For the text-containing cell, return its midpoint in [X, Y] coordinate format. 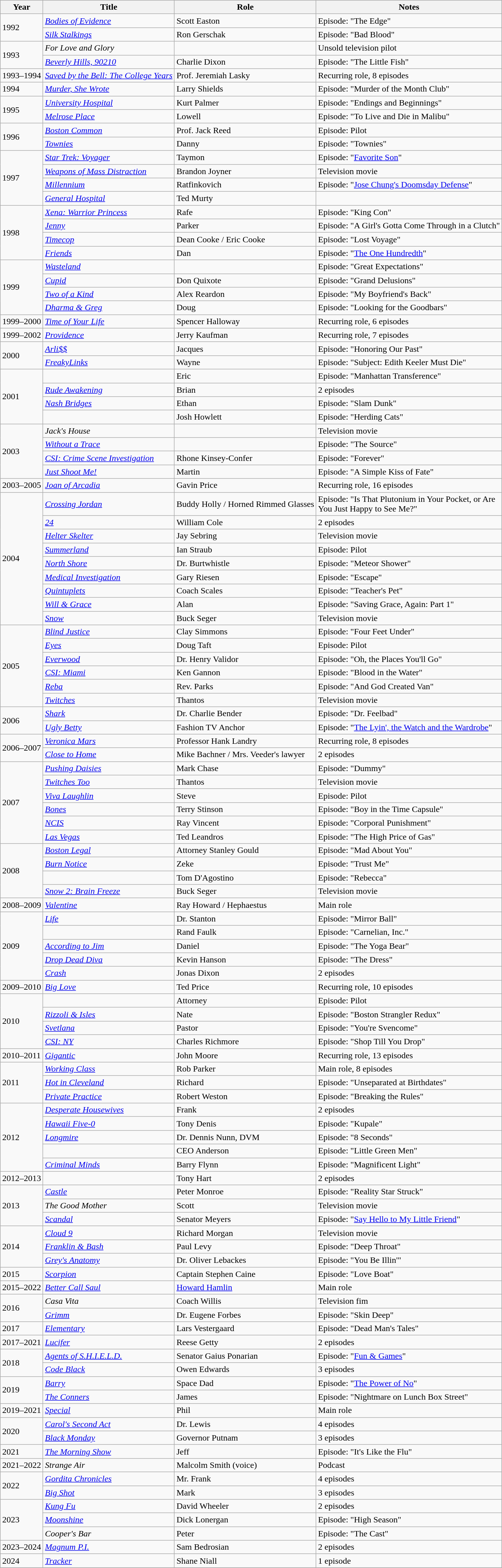
Episode: "Little Green Men" [409, 1151]
Viva Laughlin [109, 795]
Moonshine [109, 1520]
2006–2007 [22, 748]
Reba [109, 686]
2000 [22, 355]
Rob Parker [245, 1069]
Bones [109, 809]
Wayne [245, 362]
Dr. Burtwhistle [245, 563]
Episode: "Bad Blood" [409, 34]
Brian [245, 389]
Elementary [109, 1329]
Joan of Arcadia [109, 485]
Don Quixote [245, 280]
Castle [109, 1192]
Cooper's Bar [109, 1534]
Criminal Minds [109, 1165]
Danny [245, 144]
Episode: "Oh, the Places You'll Go" [409, 659]
2016 [22, 1308]
Senator Gaius Ponarian [245, 1356]
Terry Stinson [245, 809]
Veronica Mars [109, 741]
The Conners [109, 1397]
Gary Riesen [245, 577]
Saved by the Bell: The College Years [109, 75]
Ted Leandros [245, 837]
Episode: "Teacher's Pet" [409, 591]
Malcolm Smith (voice) [245, 1465]
Unsold television pilot [409, 48]
Close to Home [109, 755]
Episode: "Dr. Feelbad" [409, 714]
Episode: "Corporal Punishment" [409, 823]
Jeff [245, 1451]
Episode: "You're Svencome" [409, 1028]
Grimm [109, 1315]
Recurring role, 10 episodes [409, 987]
Strange Air [109, 1465]
Ugly Betty [109, 727]
Nate [245, 1014]
Peter Monroe [245, 1192]
Episode: "The Yoga Bear" [409, 946]
Episode: "Kupale" [409, 1124]
Fashion TV Anchor [245, 727]
Hot in Cleveland [109, 1083]
Episode: "Boy in the Time Capsule" [409, 809]
Prof. Jack Reed [245, 130]
Valentine [109, 905]
Episode: "Endings and Beginnings" [409, 103]
Episode: "Lost Voyage" [409, 239]
Television fim [409, 1301]
Episode: "Say Hello to My Little Friend" [409, 1219]
Recurring role, 6 episodes [409, 321]
Desperate Housewives [109, 1110]
Larry Shields [245, 89]
Peter [245, 1534]
Episode: "Deep Throat" [409, 1246]
The Morning Show [109, 1451]
Episode: "Subject: Edith Keeler Must Die" [409, 362]
Episode: "8 Seconds" [409, 1137]
Steve [245, 795]
Episode: "Carnelian, Inc." [409, 932]
Sam Bedrosian [245, 1547]
Richard [245, 1083]
Casa Vita [109, 1301]
Recurring role, 16 episodes [409, 485]
Attorney Stanley Gould [245, 850]
Silk Stalkings [109, 34]
Cupid [109, 280]
Prof. Jeremiah Lasky [245, 75]
Dr. Stanton [245, 919]
Mr. Frank [245, 1479]
2012 [22, 1137]
Episode: "Four Feet Under" [409, 632]
1995 [22, 109]
Episode: "Unseparated at Birthdates" [409, 1083]
Melrose Place [109, 116]
Ray Howard / Hephaestus [245, 905]
Wasteland [109, 267]
Doug Taft [245, 645]
Phil [245, 1410]
Episode: "Dead Man's Tales" [409, 1329]
Kevin Hanson [245, 960]
CEO Anderson [245, 1151]
Xena: Warrior Princess [109, 212]
24 [109, 522]
Robert Weston [245, 1096]
Episode: "You Be Illin'" [409, 1260]
Rev. Parks [245, 686]
Agents of S.H.I.E.L.D. [109, 1356]
Episode: "The Power of No" [409, 1383]
Episode: "Meteor Shower" [409, 563]
Mark [245, 1492]
Episode: "Manhattan Transference" [409, 376]
James [245, 1397]
Episode: "Breaking the Rules" [409, 1096]
Ken Gannon [245, 673]
Title [109, 7]
Episode: "Forever" [409, 458]
Notes [409, 7]
Paul Levy [245, 1246]
Ted Price [245, 987]
Big Love [109, 987]
Alex Reardon [245, 294]
Nash Bridges [109, 403]
Shark [109, 714]
CSI: NY [109, 1041]
Episode: "Great Expectations" [409, 267]
Crash [109, 973]
Weapons of Mass Distraction [109, 171]
Episode: "Jose Chung's Doomsday Defense" [409, 185]
Episode: "Herding Cats" [409, 417]
Space Dad [245, 1383]
2010 [22, 1021]
Boston Common [109, 130]
Episode: "Honoring Our Past" [409, 349]
CSI: Crime Scene Investigation [109, 458]
Twitches [109, 700]
Rand Faulk [245, 932]
Episode: "King Con" [409, 212]
2015 [22, 1274]
Ian Straub [245, 550]
Time of Your Life [109, 321]
Summerland [109, 550]
Episode: "Blood in the Water" [409, 673]
2019–2021 [22, 1410]
Podcast [409, 1465]
1 episode [409, 1561]
Bodies of Evidence [109, 21]
2015–2022 [22, 1288]
2004 [22, 559]
Gavin Price [245, 485]
Will & Grace [109, 604]
2017 [22, 1329]
Black Monday [109, 1438]
Scott Easton [245, 21]
NCIS [109, 823]
Rhone Kinsey-Confer [245, 458]
Ron Gerschak [245, 34]
Howard Hamlin [245, 1288]
2020 [22, 1431]
Episode: "Murder of the Month Club" [409, 89]
1999 [22, 287]
Dr. Henry Validor [245, 659]
Ray Vincent [245, 823]
Snow [109, 618]
Episode: "The Edge" [409, 21]
Buddy Holly / Horned Rimmed Glasses [245, 504]
Gigantic [109, 1055]
Everwood [109, 659]
Episode: "The One Hundredth" [409, 253]
North Shore [109, 563]
Episode: "Escape" [409, 577]
2021 [22, 1451]
Episode: "Saving Grace, Again: Part 1" [409, 604]
Code Black [109, 1369]
Jack's House [109, 431]
1993 [22, 55]
Episode: "The Dress" [409, 960]
Hawaii Five-0 [109, 1124]
Episode: "Rebecca" [409, 878]
Barry Flynn [245, 1165]
Episode: "A Simple Kiss of Fate" [409, 472]
Helter Skelter [109, 536]
Scott [245, 1205]
Episode: "Nightmare on Lunch Box Street" [409, 1397]
Ratfinkovich [245, 185]
Episode: "Fun & Games" [409, 1356]
Episode: "High Season" [409, 1520]
2022 [22, 1485]
Dr. Dennis Nunn, DVM [245, 1137]
Jacques [245, 349]
Tony Denis [245, 1124]
Just Shoot Me! [109, 472]
Franklin & Bash [109, 1246]
General Hospital [109, 199]
Episode: "A Girl's Gotta Come Through in a Clutch" [409, 226]
Senator Meyers [245, 1219]
Episode: "And God Created Van" [409, 686]
Attorney [245, 1000]
Recurring role, 13 episodes [409, 1055]
2024 [22, 1561]
Episode: "The High Price of Gas" [409, 837]
1999–2000 [22, 321]
Governor Putnam [245, 1438]
2011 [22, 1083]
Snow 2: Brain Freeze [109, 891]
Charles Richmore [245, 1041]
Arli$$ [109, 349]
Tony Hart [245, 1178]
Shane Niall [245, 1561]
Coach Scales [245, 591]
David Wheeler [245, 1506]
CSI: Miami [109, 673]
Magnum P.I. [109, 1547]
Svetlana [109, 1028]
Star Trek: Voyager [109, 157]
1996 [22, 137]
2018 [22, 1363]
Recurring role, 7 episodes [409, 335]
Jonas Dixon [245, 973]
Episode: "The Cast" [409, 1534]
2009–2010 [22, 987]
2005 [22, 666]
Las Vegas [109, 837]
2019 [22, 1390]
Scorpion [109, 1274]
According to Jim [109, 946]
Crossing Jordan [109, 504]
Pastor [245, 1028]
Episode: "Looking for the Goodbars" [409, 308]
Episode: "Is That Plutonium in Your Pocket, or Are You Just Happy to See Me?" [409, 504]
Episode: "Skin Deep" [409, 1315]
Episode: "Mad About You" [409, 850]
Episode: "It's Like the Flu" [409, 1451]
Ted Murty [245, 199]
Dr. Eugene Forbes [245, 1315]
Episode: "Dummy" [409, 768]
Pushing Daisies [109, 768]
2017–2021 [22, 1342]
Lars Vestergaard [245, 1329]
Captain Stephen Caine [245, 1274]
Owen Edwards [245, 1369]
Kung Fu [109, 1506]
Tracker [109, 1561]
2023–2024 [22, 1547]
FreakyLinks [109, 362]
2009 [22, 946]
Josh Howlett [245, 417]
Richard Morgan [245, 1233]
Reese Getty [245, 1342]
Professor Hank Landry [245, 741]
Coach Willis [245, 1301]
1999–2002 [22, 335]
Timecop [109, 239]
Lowell [245, 116]
Episode: "Slam Dunk" [409, 403]
Eric [245, 376]
Rizzoli & Isles [109, 1014]
Working Class [109, 1069]
Quintuplets [109, 591]
Dick Lonergan [245, 1520]
Kurt Palmer [245, 103]
Without a Trace [109, 444]
Townies [109, 144]
Episode: "Townies" [409, 144]
Burn Notice [109, 864]
Episode: "Love Boat" [409, 1274]
University Hospital [109, 103]
2013 [22, 1205]
Murder, She Wrote [109, 89]
Mark Chase [245, 768]
Parker [245, 226]
Life [109, 919]
Beverly Hills, 90210 [109, 62]
Jerry Kaufman [245, 335]
Mike Bachner / Mrs. Veeder's lawyer [245, 755]
Dr. Charlie Bender [245, 714]
Barry [109, 1383]
Year [22, 7]
2008 [22, 871]
Grey's Anatomy [109, 1260]
2003–2005 [22, 485]
Zeke [245, 864]
Episode: "Magnificent Light" [409, 1165]
Daniel [245, 946]
Boston Legal [109, 850]
Cloud 9 [109, 1233]
Episode: "To Live and Die in Malibu" [409, 116]
For Love and Glory [109, 48]
Dr. Oliver Lebackes [245, 1260]
Episode: "Reality Star Struck" [409, 1192]
William Cole [245, 522]
Big Shot [109, 1492]
Charlie Dixon [245, 62]
2008–2009 [22, 905]
1994 [22, 89]
Main role, 8 episodes [409, 1069]
Taymon [245, 157]
2021–2022 [22, 1465]
Better Call Saul [109, 1288]
Blind Justice [109, 632]
Rude Awakening [109, 389]
Episode: "Shop Till You Drop" [409, 1041]
Episode: "The Lyin', the Watch and the Wardrobe" [409, 727]
The Good Mother [109, 1205]
Episode: "Favorite Son" [409, 157]
Millennium [109, 185]
Role [245, 7]
Dharma & Greg [109, 308]
Episode: "My Boyfriend's Back" [409, 294]
Eyes [109, 645]
Scandal [109, 1219]
Longmire [109, 1137]
2006 [22, 720]
Spencer Halloway [245, 321]
Frank [245, 1110]
2003 [22, 451]
2023 [22, 1520]
2014 [22, 1246]
Episode: "The Little Fish" [409, 62]
Episode: "Grand Delusions" [409, 280]
2012–2013 [22, 1178]
Private Practice [109, 1096]
Providence [109, 335]
Medical Investigation [109, 577]
Special [109, 1410]
John Moore [245, 1055]
Ethan [245, 403]
Jay Sebring [245, 536]
1992 [22, 28]
Rafe [245, 212]
Brandon Joyner [245, 171]
Tom D'Agostino [245, 878]
2001 [22, 396]
Gordita Chronicles [109, 1479]
2010–2011 [22, 1055]
Dr. Lewis [245, 1424]
Episode: "Mirror Ball" [409, 919]
Alan [245, 604]
Dean Cooke / Eric Cooke [245, 239]
Episode: "The Source" [409, 444]
Two of a Kind [109, 294]
Clay Simmons [245, 632]
Martin [245, 472]
Friends [109, 253]
Twitches Too [109, 782]
1997 [22, 178]
Episode: "Trust Me" [409, 864]
Episode: "Boston Strangler Redux" [409, 1014]
2007 [22, 802]
Carol's Second Act [109, 1424]
Dan [245, 253]
Drop Dead Diva [109, 960]
Lucifer [109, 1342]
1993–1994 [22, 75]
1998 [22, 233]
Jenny [109, 226]
Doug [245, 308]
